Pinpoint the cell where the given text exists, returning its [x, y] midpoint coordinate. 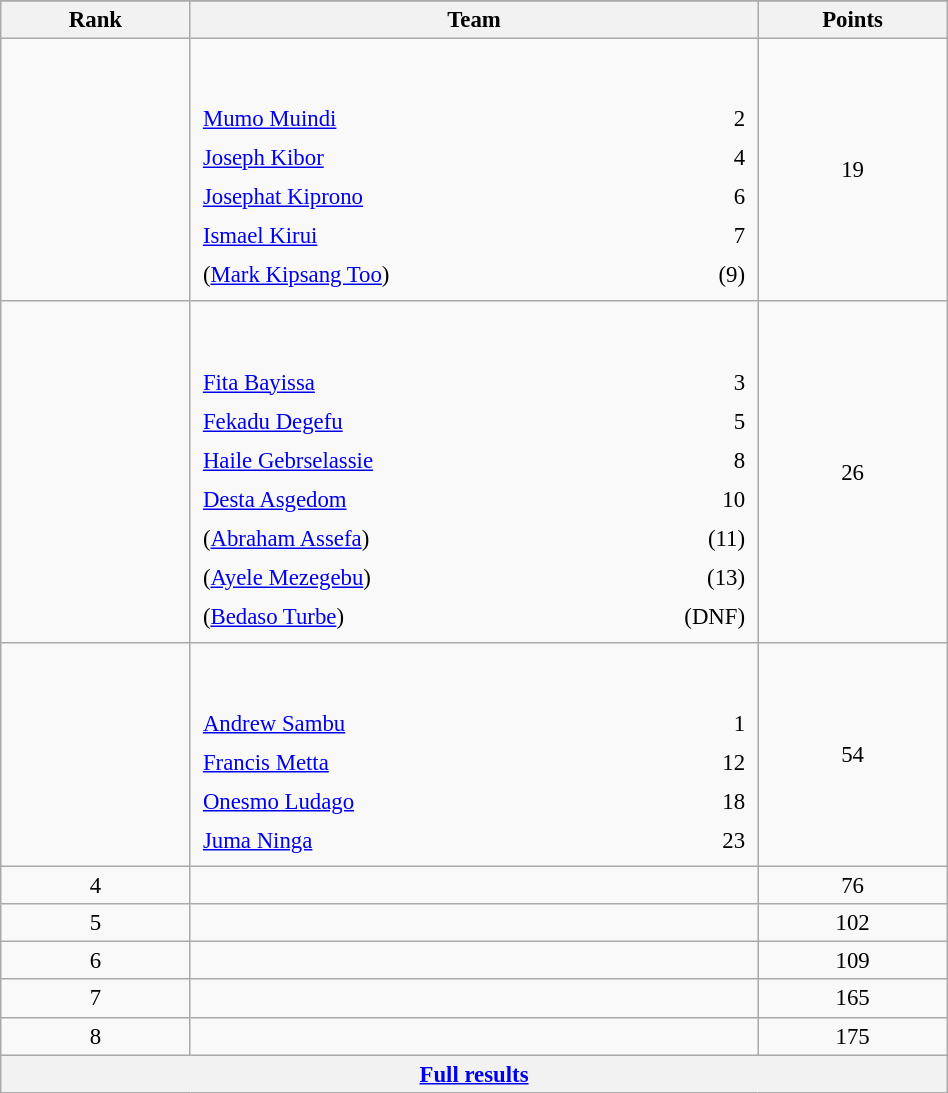
109 [852, 961]
Fekadu Degefu [396, 421]
76 [852, 886]
(Abraham Assefa) [396, 538]
Desta Asgedom [396, 499]
Team [474, 20]
12 [704, 762]
Ismael Kirui [430, 236]
Fita Bayissa 3 Fekadu Degefu 5 Haile Gebrselassie 8 Desta Asgedom 10 (Abraham Assefa) (11) (Ayele Mezegebu) (13) (Bedaso Turbe) (DNF) [474, 472]
Full results [474, 1074]
(Ayele Mezegebu) [396, 577]
Juma Ninga [426, 840]
Francis Metta [426, 762]
(DNF) [673, 616]
Haile Gebrselassie [396, 460]
(9) [708, 275]
165 [852, 999]
102 [852, 923]
Joseph Kibor [430, 158]
175 [852, 1036]
Josephat Kiprono [430, 197]
10 [673, 499]
Mumo Muindi [430, 119]
(11) [673, 538]
Fita Bayissa [396, 382]
23 [704, 840]
(Mark Kipsang Too) [430, 275]
Rank [96, 20]
Andrew Sambu [426, 723]
Mumo Muindi 2 Joseph Kibor 4 Josephat Kiprono 6 Ismael Kirui 7 (Mark Kipsang Too) (9) [474, 170]
26 [852, 472]
Andrew Sambu 1 Francis Metta 12 Onesmo Ludago 18 Juma Ninga 23 [474, 755]
Onesmo Ludago [426, 801]
2 [708, 119]
Points [852, 20]
3 [673, 382]
(13) [673, 577]
18 [704, 801]
19 [852, 170]
(Bedaso Turbe) [396, 616]
54 [852, 755]
1 [704, 723]
